Capture the cell that displays the provided text and extract its (x, y) central coordinate. 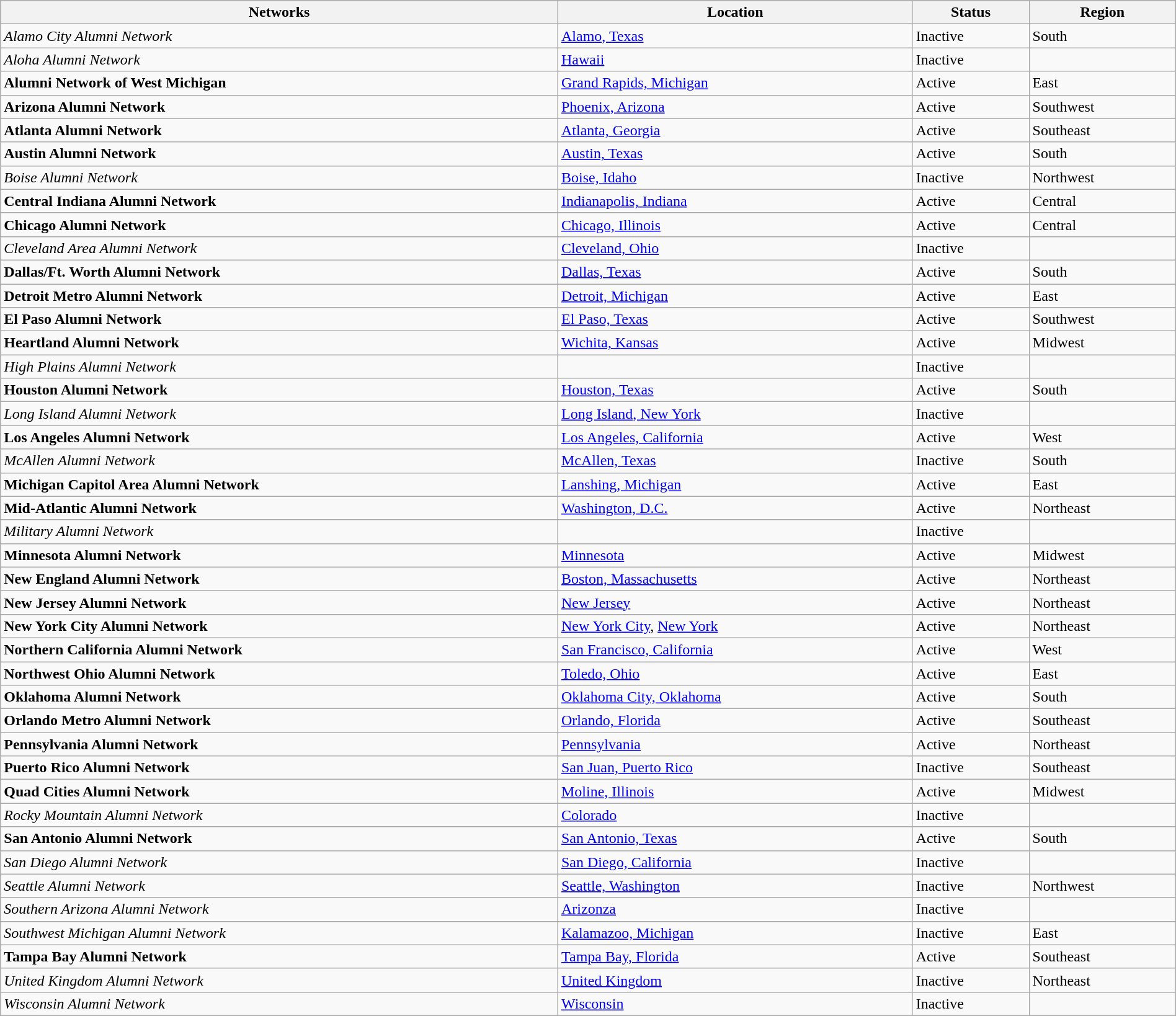
United Kingdom Alumni Network (279, 980)
McAllen, Texas (735, 461)
Networks (279, 12)
Alamo City Alumni Network (279, 36)
Rocky Mountain Alumni Network (279, 815)
Austin Alumni Network (279, 154)
Military Alumni Network (279, 532)
Indianapolis, Indiana (735, 201)
Cleveland, Ohio (735, 248)
Southern Arizona Alumni Network (279, 909)
Tampa Bay Alumni Network (279, 956)
Northwest Ohio Alumni Network (279, 673)
Detroit Metro Alumni Network (279, 296)
Heartland Alumni Network (279, 343)
Dallas/Ft. Worth Alumni Network (279, 272)
Location (735, 12)
Wisconsin (735, 1004)
Long Island, New York (735, 414)
Minnesota Alumni Network (279, 555)
Chicago Alumni Network (279, 225)
Minnesota (735, 555)
McAllen Alumni Network (279, 461)
Los Angeles Alumni Network (279, 437)
El Paso Alumni Network (279, 319)
Pennsylvania Alumni Network (279, 744)
Lanshing, Michigan (735, 484)
Northern California Alumni Network (279, 649)
Atlanta Alumni Network (279, 130)
Boise Alumni Network (279, 177)
Toledo, Ohio (735, 673)
Dallas, Texas (735, 272)
Mid-Atlantic Alumni Network (279, 508)
Central Indiana Alumni Network (279, 201)
Southwest Michigan Alumni Network (279, 933)
San Antonio Alumni Network (279, 839)
San Diego, California (735, 862)
Arizona Alumni Network (279, 107)
Kalamazoo, Michigan (735, 933)
Hawaii (735, 60)
Moline, Illinois (735, 791)
Austin, Texas (735, 154)
Houston Alumni Network (279, 390)
Status (971, 12)
Oklahoma Alumni Network (279, 697)
New York City, New York (735, 626)
El Paso, Texas (735, 319)
Seattle, Washington (735, 886)
Pennsylvania (735, 744)
Colorado (735, 815)
Oklahoma City, Oklahoma (735, 697)
Michigan Capitol Area Alumni Network (279, 484)
High Plains Alumni Network (279, 367)
Phoenix, Arizona (735, 107)
Tampa Bay, Florida (735, 956)
New England Alumni Network (279, 579)
Boston, Massachusetts (735, 579)
New Jersey (735, 602)
San Diego Alumni Network (279, 862)
Seattle Alumni Network (279, 886)
San Antonio, Texas (735, 839)
Alamo, Texas (735, 36)
Washington, D.C. (735, 508)
Aloha Alumni Network (279, 60)
Wichita, Kansas (735, 343)
Cleveland Area Alumni Network (279, 248)
Grand Rapids, Michigan (735, 83)
Orlando Metro Alumni Network (279, 721)
Chicago, Illinois (735, 225)
Arizonza (735, 909)
Detroit, Michigan (735, 296)
Long Island Alumni Network (279, 414)
New York City Alumni Network (279, 626)
Puerto Rico Alumni Network (279, 768)
Atlanta, Georgia (735, 130)
Quad Cities Alumni Network (279, 791)
San Francisco, California (735, 649)
New Jersey Alumni Network (279, 602)
Region (1102, 12)
Boise, Idaho (735, 177)
United Kingdom (735, 980)
Alumni Network of West Michigan (279, 83)
Los Angeles, California (735, 437)
San Juan, Puerto Rico (735, 768)
Orlando, Florida (735, 721)
Houston, Texas (735, 390)
Wisconsin Alumni Network (279, 1004)
